Pinpoint the cell where the given text exists, returning its (X, Y) midpoint coordinate. 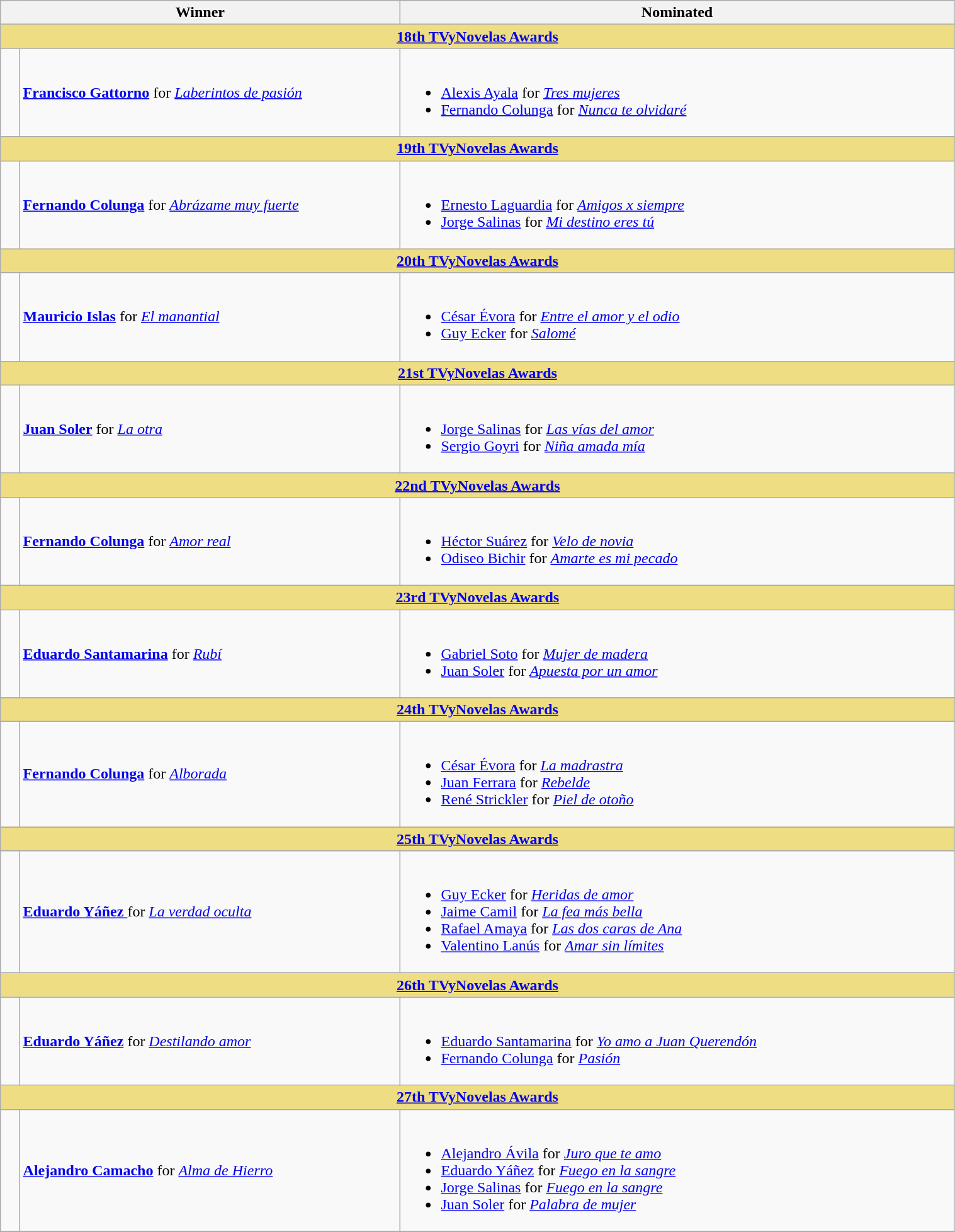
Alejandro Ávila for Juro que te amoEduardo Yáñez for Fuego en la sangreJorge Salinas for Fuego en la sangreJuan Soler for Palabra de mujer (677, 1170)
Eduardo Yáñez for La verdad oculta (210, 912)
Fernando Colunga for Alborada (210, 775)
Alejandro Camacho for Alma de Hierro (210, 1170)
Alexis Ayala for Tres mujeresFernando Colunga for Nunca te olvidaré (677, 93)
Fernando Colunga for Abrázame muy fuerte (210, 205)
Francisco Gattorno for Laberintos de pasión (210, 93)
Ernesto Laguardia for Amigos x siempreJorge Salinas for Mi destino eres tú (677, 205)
Fernando Colunga for Amor real (210, 541)
Mauricio Islas for El manantial (210, 317)
19th TVyNovelas Awards (477, 149)
20th TVyNovelas Awards (477, 261)
Eduardo Santamarina for Rubí (210, 654)
César Évora for La madrastraJuan Ferrara for RebeldeRené Strickler for Piel de otoño (677, 775)
23rd TVyNovelas Awards (477, 597)
César Évora for Entre el amor y el odioGuy Ecker for Salomé (677, 317)
27th TVyNovelas Awards (477, 1097)
Jorge Salinas for Las vías del amorSergio Goyri for Niña amada mía (677, 429)
24th TVyNovelas Awards (477, 710)
Héctor Suárez for Velo de noviaOdiseo Bichir for Amarte es mi pecado (677, 541)
Juan Soler for La otra (210, 429)
Eduardo Yáñez for Destilando amor (210, 1041)
Guy Ecker for Heridas de amorJaime Camil for La fea más bellaRafael Amaya for Las dos caras de AnaValentino Lanús for Amar sin límites (677, 912)
Eduardo Santamarina for Yo amo a Juan QuerendónFernando Colunga for Pasión (677, 1041)
25th TVyNovelas Awards (477, 839)
Nominated (677, 13)
Gabriel Soto for Mujer de maderaJuan Soler for Apuesta por un amor (677, 654)
18th TVyNovelas Awards (477, 37)
21st TVyNovelas Awards (477, 373)
22nd TVyNovelas Awards (477, 485)
26th TVyNovelas Awards (477, 985)
Winner (200, 13)
